Return the [X, Y] coordinate for the center point of the cell that contains the specified text.  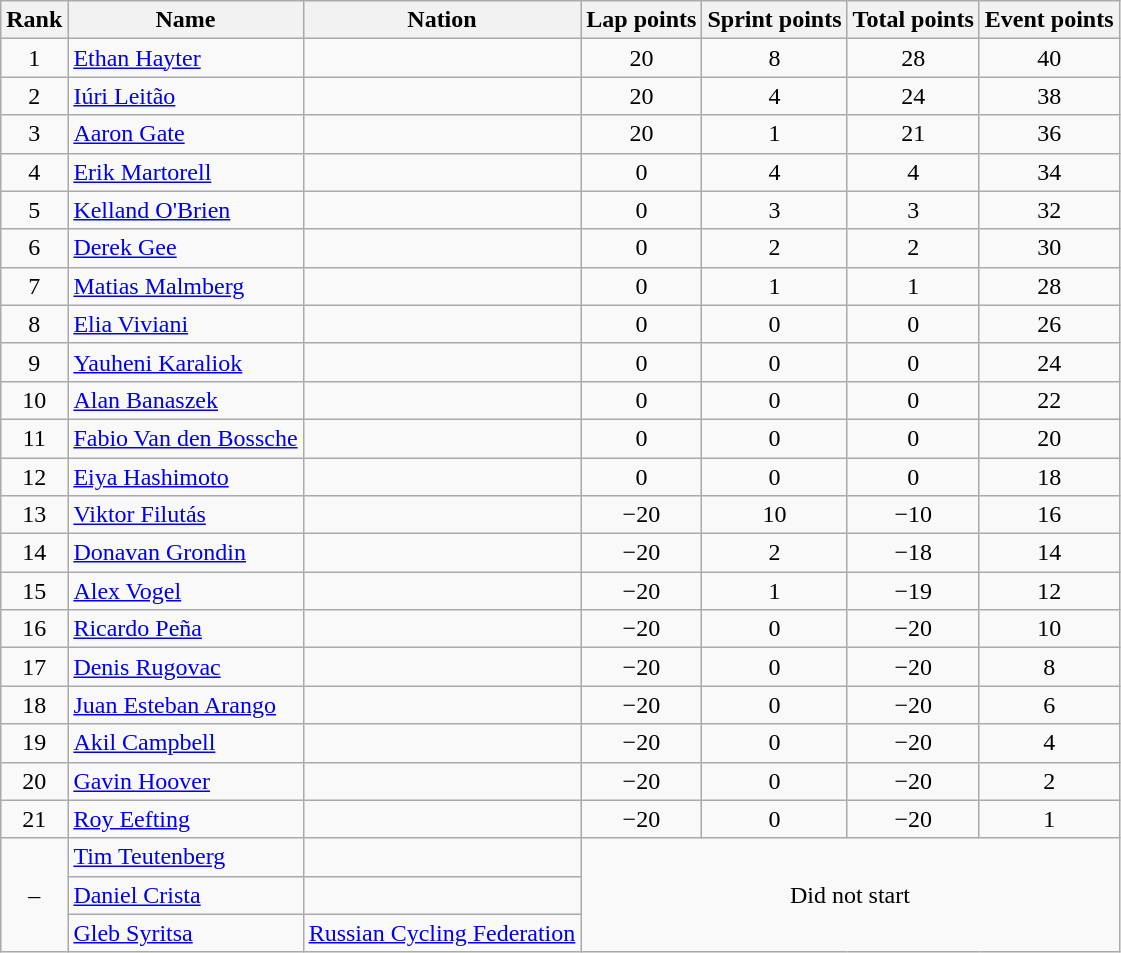
Event points [1049, 20]
Tim Teutenberg [186, 857]
Derek Gee [186, 248]
19 [34, 743]
Alan Banaszek [186, 400]
40 [1049, 58]
Yauheni Karaliok [186, 362]
– [34, 895]
38 [1049, 96]
17 [34, 667]
−19 [913, 591]
Ricardo Peña [186, 629]
Denis Rugovac [186, 667]
Kelland O'Brien [186, 210]
5 [34, 210]
Did not start [850, 895]
−10 [913, 515]
36 [1049, 134]
30 [1049, 248]
Gleb Syritsa [186, 933]
Alex Vogel [186, 591]
26 [1049, 324]
Erik Martorell [186, 172]
15 [34, 591]
Viktor Filutás [186, 515]
Iúri Leitão [186, 96]
Sprint points [774, 20]
Name [186, 20]
Daniel Crista [186, 895]
Eiya Hashimoto [186, 477]
Akil Campbell [186, 743]
Nation [442, 20]
Fabio Van den Bossche [186, 438]
Gavin Hoover [186, 781]
Lap points [642, 20]
Total points [913, 20]
22 [1049, 400]
Juan Esteban Arango [186, 705]
Russian Cycling Federation [442, 933]
13 [34, 515]
Donavan Grondin [186, 553]
Matias Malmberg [186, 286]
11 [34, 438]
9 [34, 362]
Aaron Gate [186, 134]
Elia Viviani [186, 324]
32 [1049, 210]
Roy Eefting [186, 819]
Rank [34, 20]
34 [1049, 172]
Ethan Hayter [186, 58]
−18 [913, 553]
7 [34, 286]
